Extract the (X, Y) coordinate from the center of the cell holding the provided text.  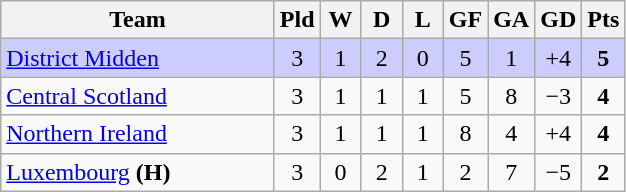
D (382, 20)
GF (465, 20)
Luxembourg (H) (138, 172)
Team (138, 20)
7 (512, 172)
W (340, 20)
−5 (558, 172)
Central Scotland (138, 96)
L (422, 20)
Pld (297, 20)
Pts (604, 20)
District Midden (138, 58)
Northern Ireland (138, 134)
−3 (558, 96)
GD (558, 20)
GA (512, 20)
